Search for the cell housing the specified text and yield its [x, y] center coordinate. 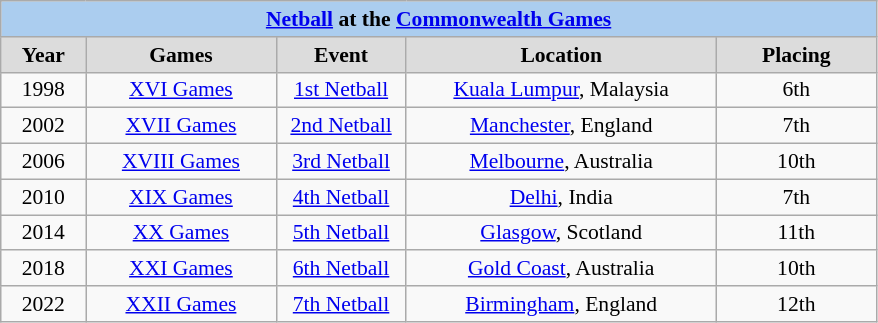
XVII Games [181, 126]
2006 [44, 162]
Games [181, 55]
Glasgow, Scotland [561, 233]
XIX Games [181, 197]
5th Netball [341, 233]
4th Netball [341, 197]
6th Netball [341, 269]
6th [796, 90]
2022 [44, 304]
Event [341, 55]
XX Games [181, 233]
2014 [44, 233]
Birmingham, England [561, 304]
XVIII Games [181, 162]
1st Netball [341, 90]
Placing [796, 55]
2010 [44, 197]
XVI Games [181, 90]
7th Netball [341, 304]
11th [796, 233]
Kuala Lumpur, Malaysia [561, 90]
2002 [44, 126]
Year [44, 55]
XXII Games [181, 304]
2nd Netball [341, 126]
2018 [44, 269]
Gold Coast, Australia [561, 269]
Delhi, India [561, 197]
Melbourne, Australia [561, 162]
3rd Netball [341, 162]
12th [796, 304]
XXI Games [181, 269]
Manchester, England [561, 126]
1998 [44, 90]
Netball at the Commonwealth Games [439, 19]
Location [561, 55]
